Determine the [X, Y] coordinate at the center of the cell enclosing the given text.  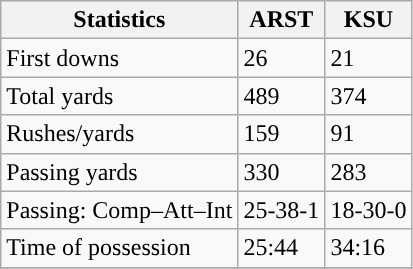
26 [282, 58]
Total yards [120, 96]
ARST [282, 20]
374 [368, 96]
Time of possession [120, 248]
21 [368, 58]
18-30-0 [368, 210]
Passing: Comp–Att–Int [120, 210]
330 [282, 172]
34:16 [368, 248]
159 [282, 134]
First downs [120, 58]
KSU [368, 20]
91 [368, 134]
489 [282, 96]
Rushes/yards [120, 134]
Passing yards [120, 172]
283 [368, 172]
25:44 [282, 248]
25-38-1 [282, 210]
Statistics [120, 20]
